Find where the given text appears and provide that cell's center as (x, y) coordinate. 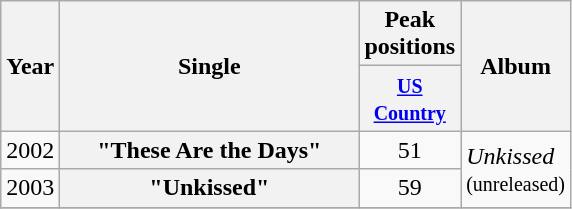
2003 (30, 188)
US Country (410, 98)
"These Are the Days" (210, 150)
51 (410, 150)
Peak positions (410, 34)
Single (210, 66)
2002 (30, 150)
Album (516, 66)
Unkissed(unreleased) (516, 169)
Year (30, 66)
"Unkissed" (210, 188)
59 (410, 188)
